Extract the (x, y) coordinate from the center of the cell holding the provided text.  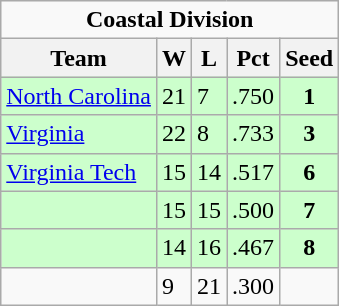
Pct (254, 58)
3 (310, 134)
Team (79, 58)
16 (210, 248)
.750 (254, 96)
9 (174, 286)
.733 (254, 134)
6 (310, 172)
L (210, 58)
Seed (310, 58)
North Carolina (79, 96)
.467 (254, 248)
.300 (254, 286)
1 (310, 96)
.500 (254, 210)
22 (174, 134)
W (174, 58)
.517 (254, 172)
Coastal Division (170, 20)
Virginia Tech (79, 172)
Virginia (79, 134)
